Return the [X, Y] coordinate for the center point of the cell that contains the specified text.  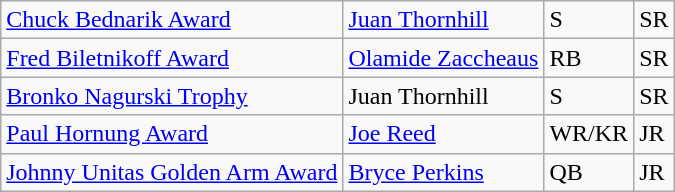
WR/KR [589, 134]
Bronko Nagurski Trophy [172, 96]
Fred Biletnikoff Award [172, 58]
Johnny Unitas Golden Arm Award [172, 172]
QB [589, 172]
RB [589, 58]
Olamide Zaccheaus [444, 58]
Bryce Perkins [444, 172]
Chuck Bednarik Award [172, 20]
Joe Reed [444, 134]
Paul Hornung Award [172, 134]
